Detect which cell encompasses the target text, then output its (X, Y) center coordinate. 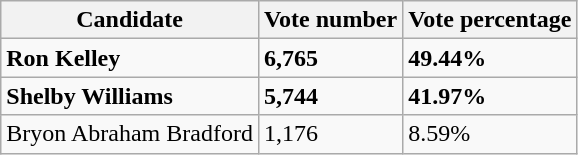
8.59% (490, 134)
Bryon Abraham Bradford (130, 134)
Candidate (130, 20)
41.97% (490, 96)
Vote number (330, 20)
1,176 (330, 134)
Ron Kelley (130, 58)
49.44% (490, 58)
6,765 (330, 58)
Vote percentage (490, 20)
5,744 (330, 96)
Shelby Williams (130, 96)
